Provide the (X, Y) coordinate of the cell's center where the given text is located.  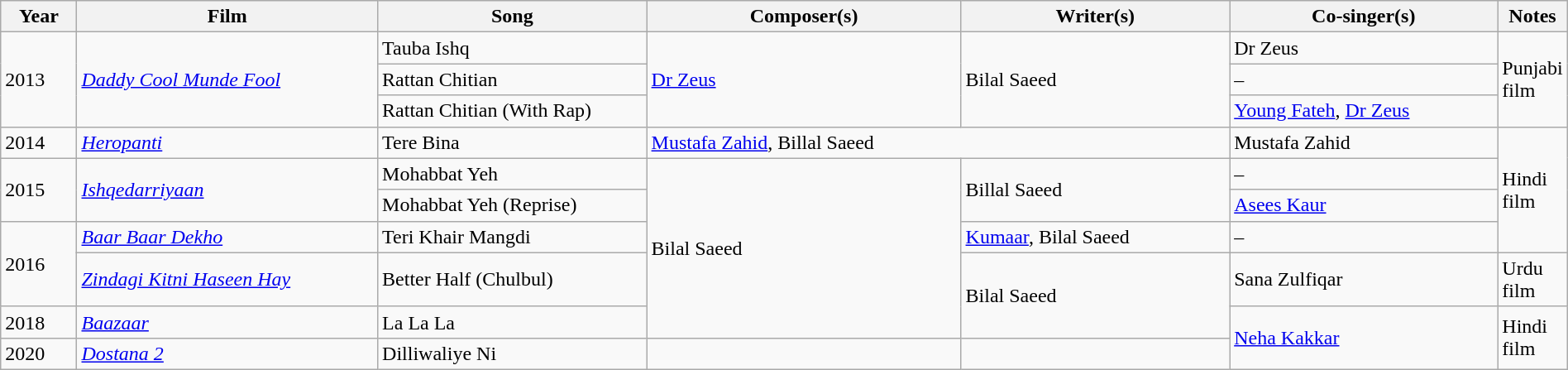
Heropanti (227, 142)
Neha Kakkar (1364, 338)
Billal Saeed (1095, 190)
Film (227, 17)
2014 (39, 142)
2015 (39, 190)
Asees Kaur (1364, 205)
2020 (39, 353)
Dilliwaliye Ni (513, 353)
Song (513, 17)
Writer(s) (1095, 17)
Kumaar, Bilal Saeed (1095, 237)
Mohabbat Yeh (Reprise) (513, 205)
Ishqedarriyaan (227, 190)
Punjabi film (1532, 79)
Notes (1532, 17)
Rattan Chitian (With Rap) (513, 111)
2018 (39, 322)
2013 (39, 79)
Tauba Ishq (513, 48)
Baazaar (227, 322)
Better Half (Chulbul) (513, 280)
Dostana 2 (227, 353)
Mustafa Zahid (1364, 142)
Tere Bina (513, 142)
Composer(s) (804, 17)
Zindagi Kitni Haseen Hay (227, 280)
Year (39, 17)
Mohabbat Yeh (513, 174)
Teri Khair Mangdi (513, 237)
Co-singer(s) (1364, 17)
La La La (513, 322)
Daddy Cool Munde Fool (227, 79)
Rattan Chitian (513, 79)
Sana Zulfiqar (1364, 280)
Young Fateh, Dr Zeus (1364, 111)
Baar Baar Dekho (227, 237)
Urdu film (1532, 280)
Mustafa Zahid, Billal Saeed (938, 142)
2016 (39, 263)
